Extract the [x, y] coordinate from the center of the cell holding the provided text.  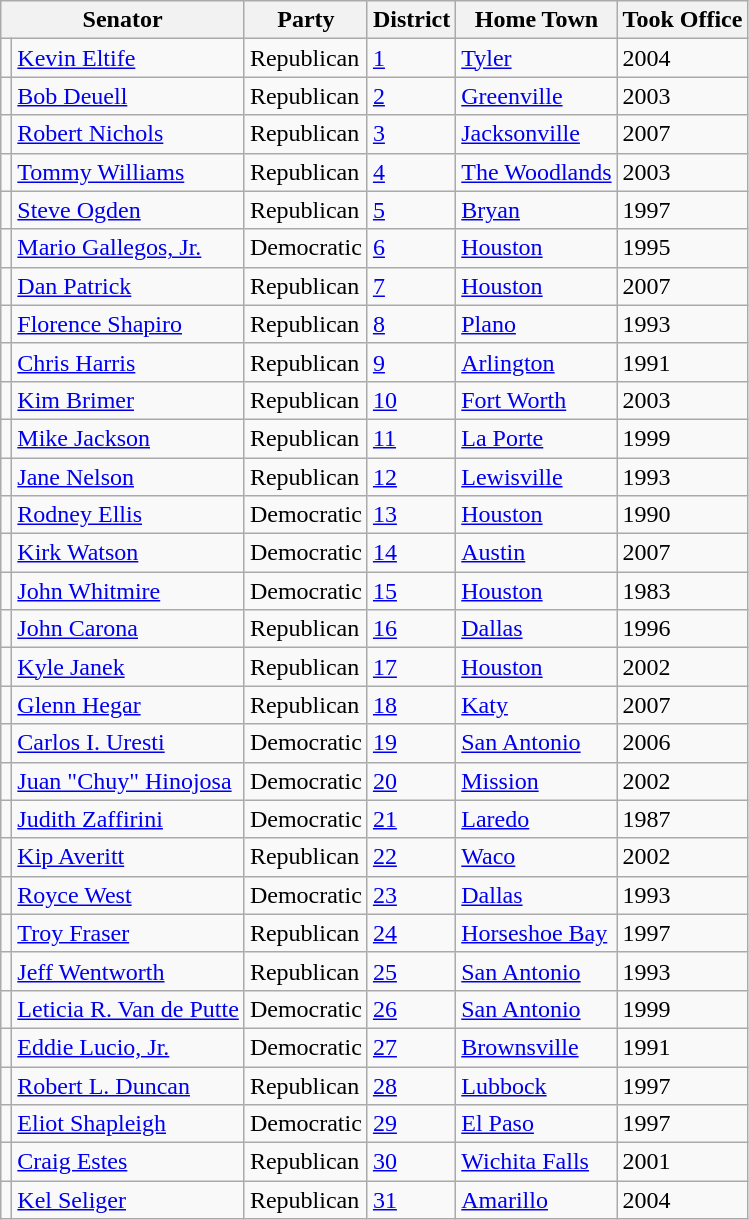
Horseshoe Bay [536, 933]
Katy [536, 705]
28 [411, 1085]
Fort Worth [536, 400]
Austin [536, 553]
13 [411, 515]
2001 [682, 1162]
Judith Zaffirini [128, 819]
30 [411, 1162]
27 [411, 1047]
6 [411, 248]
1995 [682, 248]
Robert Nichols [128, 134]
Glenn Hegar [128, 705]
La Porte [536, 438]
Home Town [536, 20]
1990 [682, 515]
15 [411, 591]
Kevin Eltife [128, 58]
Dan Patrick [128, 286]
Lubbock [536, 1085]
1996 [682, 629]
9 [411, 362]
11 [411, 438]
Wichita Falls [536, 1162]
22 [411, 857]
Kip Averitt [128, 857]
Rodney Ellis [128, 515]
John Whitmire [128, 591]
Kim Brimer [128, 400]
4 [411, 172]
El Paso [536, 1124]
Carlos I. Uresti [128, 743]
Jane Nelson [128, 477]
7 [411, 286]
Party [306, 20]
Craig Estes [128, 1162]
3 [411, 134]
Laredo [536, 819]
18 [411, 705]
14 [411, 553]
12 [411, 477]
Arlington [536, 362]
Robert L. Duncan [128, 1085]
Florence Shapiro [128, 324]
23 [411, 895]
20 [411, 781]
31 [411, 1200]
Jeff Wentworth [128, 971]
16 [411, 629]
Eliot Shapleigh [128, 1124]
1987 [682, 819]
Greenville [536, 96]
Mission [536, 781]
Chris Harris [128, 362]
Bob Deuell [128, 96]
Senator [123, 20]
Troy Fraser [128, 933]
Steve Ogden [128, 210]
Waco [536, 857]
26 [411, 1009]
Bryan [536, 210]
Kel Seliger [128, 1200]
Kirk Watson [128, 553]
Juan "Chuy" Hinojosa [128, 781]
25 [411, 971]
1 [411, 58]
Kyle Janek [128, 667]
Eddie Lucio, Jr. [128, 1047]
John Carona [128, 629]
Plano [536, 324]
24 [411, 933]
19 [411, 743]
Brownsville [536, 1047]
10 [411, 400]
29 [411, 1124]
Took Office [682, 20]
Lewisville [536, 477]
17 [411, 667]
21 [411, 819]
8 [411, 324]
Tommy Williams [128, 172]
Royce West [128, 895]
Amarillo [536, 1200]
Tyler [536, 58]
Mario Gallegos, Jr. [128, 248]
Mike Jackson [128, 438]
2 [411, 96]
District [411, 20]
5 [411, 210]
1983 [682, 591]
Jacksonville [536, 134]
The Woodlands [536, 172]
2006 [682, 743]
Leticia R. Van de Putte [128, 1009]
